Capture the cell that displays the provided text and extract its [X, Y] central coordinate. 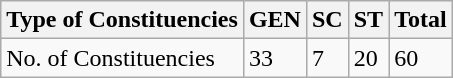
20 [368, 58]
Type of Constituencies [122, 20]
ST [368, 20]
Total [421, 20]
60 [421, 58]
GEN [274, 20]
33 [274, 58]
SC [327, 20]
No. of Constituencies [122, 58]
7 [327, 58]
